Determine the (X, Y) coordinate at the center of the cell enclosing the given text.  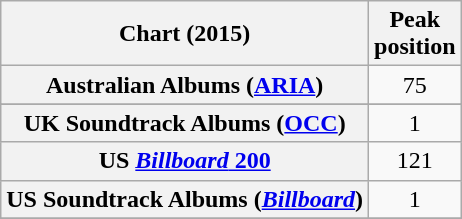
Peak position (415, 34)
UK Soundtrack Albums (OCC) (185, 123)
Australian Albums (ARIA) (185, 85)
Chart (2015) (185, 34)
US Billboard 200 (185, 161)
121 (415, 161)
75 (415, 85)
US Soundtrack Albums (Billboard) (185, 199)
